Return the [x, y] coordinate for the center point of the cell that contains the specified text.  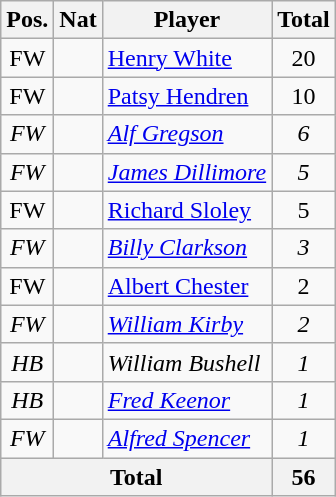
Albert Chester [186, 286]
6 [304, 134]
Billy Clarkson [186, 248]
56 [304, 477]
Richard Sloley [186, 210]
10 [304, 96]
Fred Keenor [186, 400]
Player [186, 20]
Alfred Spencer [186, 438]
Alf Gregson [186, 134]
Henry White [186, 58]
Pos. [28, 20]
William Bushell [186, 362]
3 [304, 248]
20 [304, 58]
Nat [78, 20]
William Kirby [186, 324]
Patsy Hendren [186, 96]
James Dillimore [186, 172]
